Search for the cell housing the specified text and yield its [x, y] center coordinate. 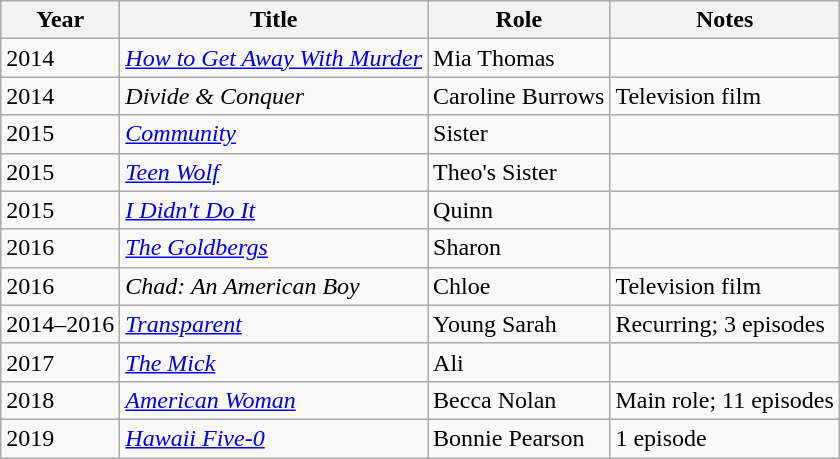
Bonnie Pearson [519, 438]
Quinn [519, 210]
Year [60, 20]
Teen Wolf [274, 172]
Mia Thomas [519, 58]
Divide & Conquer [274, 96]
2017 [60, 362]
I Didn't Do It [274, 210]
Becca Nolan [519, 400]
2019 [60, 438]
Community [274, 134]
Role [519, 20]
The Goldbergs [274, 248]
2018 [60, 400]
Theo's Sister [519, 172]
How to Get Away With Murder [274, 58]
Sharon [519, 248]
Ali [519, 362]
Notes [724, 20]
2014–2016 [60, 324]
Title [274, 20]
Main role; 11 episodes [724, 400]
Young Sarah [519, 324]
Chad: An American Boy [274, 286]
American Woman [274, 400]
Transparent [274, 324]
Hawaii Five-0 [274, 438]
Caroline Burrows [519, 96]
Sister [519, 134]
The Mick [274, 362]
Chloe [519, 286]
1 episode [724, 438]
Recurring; 3 episodes [724, 324]
